Scan for the cell matching the given text and deliver its (x, y) coordinate at center. 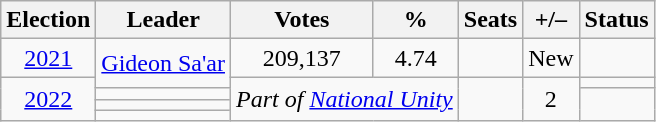
Gideon Sa'ar (164, 64)
209,137 (302, 58)
Part of National Unity (345, 99)
Votes (302, 20)
Seats (490, 20)
+/– (551, 20)
New (551, 58)
2 (551, 99)
Leader (164, 20)
% (416, 20)
4.74 (416, 58)
Election (48, 20)
2022 (48, 99)
2021 (48, 58)
Status (616, 20)
